Return the (x, y) coordinate for the center point of the cell that contains the specified text.  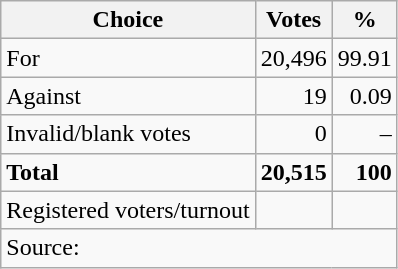
0.09 (364, 96)
Registered voters/turnout (128, 210)
0 (294, 134)
99.91 (364, 58)
20,496 (294, 58)
Against (128, 96)
For (128, 58)
Source: (199, 248)
Total (128, 172)
20,515 (294, 172)
– (364, 134)
100 (364, 172)
19 (294, 96)
% (364, 20)
Votes (294, 20)
Choice (128, 20)
Invalid/blank votes (128, 134)
